Find where the given text appears and provide that cell's center as (x, y) coordinate. 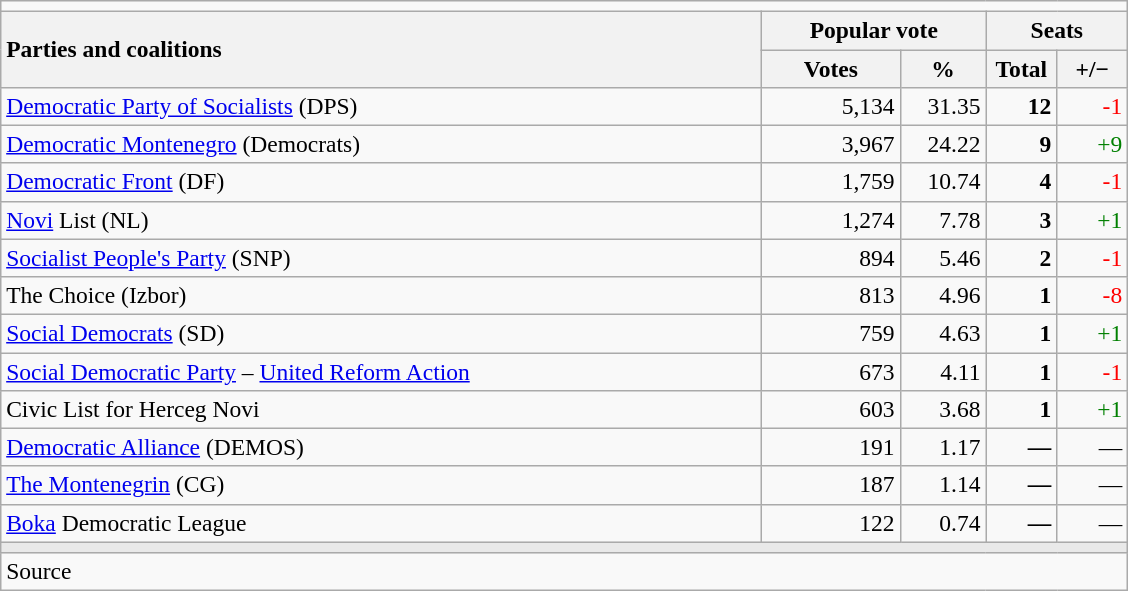
1,759 (831, 182)
Total (1022, 68)
0.74 (943, 523)
Social Democratic Party – United Reform Action (382, 371)
9 (1022, 144)
31.35 (943, 106)
10.74 (943, 182)
Democratic Party of Socialists (DPS) (382, 106)
1.14 (943, 485)
Civic List for Herceg Novi (382, 409)
3,967 (831, 144)
Votes (831, 68)
603 (831, 409)
Boka Democratic League (382, 523)
12 (1022, 106)
Democratic Montenegro (Democrats) (382, 144)
2 (1022, 258)
Democratic Front (DF) (382, 182)
Parties and coalitions (382, 49)
187 (831, 485)
Seats (1057, 30)
Socialist People's Party (SNP) (382, 258)
1,274 (831, 220)
7.78 (943, 220)
% (943, 68)
894 (831, 258)
+9 (1092, 144)
The Montenegrin (CG) (382, 485)
813 (831, 295)
759 (831, 333)
122 (831, 523)
-8 (1092, 295)
3 (1022, 220)
4.96 (943, 295)
5.46 (943, 258)
The Choice (Izbor) (382, 295)
Novi List (NL) (382, 220)
4 (1022, 182)
4.11 (943, 371)
4.63 (943, 333)
Democratic Alliance (DEMOS) (382, 447)
191 (831, 447)
673 (831, 371)
Popular vote (874, 30)
1.17 (943, 447)
Social Democrats (SD) (382, 333)
+/− (1092, 68)
24.22 (943, 144)
3.68 (943, 409)
5,134 (831, 106)
Source (564, 571)
